Return the [x, y] coordinate for the center point of the cell that contains the specified text.  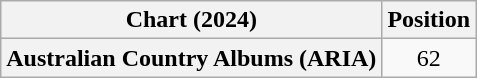
Australian Country Albums (ARIA) [192, 58]
62 [429, 58]
Chart (2024) [192, 20]
Position [429, 20]
